Scan for the cell matching the given text and deliver its (x, y) coordinate at center. 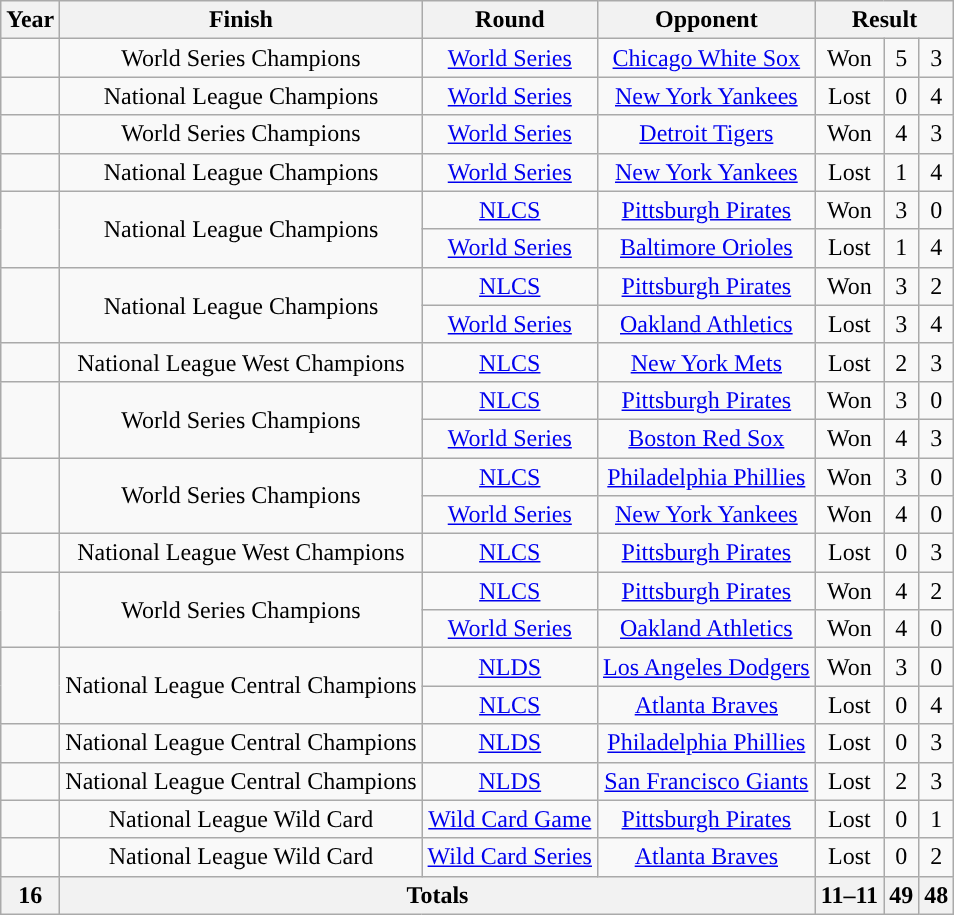
Opponent (706, 20)
Year (30, 20)
Result (884, 20)
48 (936, 895)
11–11 (849, 895)
Los Angeles Dodgers (706, 667)
Wild Card Game (510, 819)
Baltimore Orioles (706, 248)
Wild Card Series (510, 857)
Finish (241, 20)
New York Mets (706, 362)
5 (902, 58)
Boston Red Sox (706, 438)
Chicago White Sox (706, 58)
Round (510, 20)
San Francisco Giants (706, 781)
49 (902, 895)
16 (30, 895)
Totals (438, 895)
Detroit Tigers (706, 134)
